Extract the (X, Y) coordinate from the center of the cell holding the provided text.  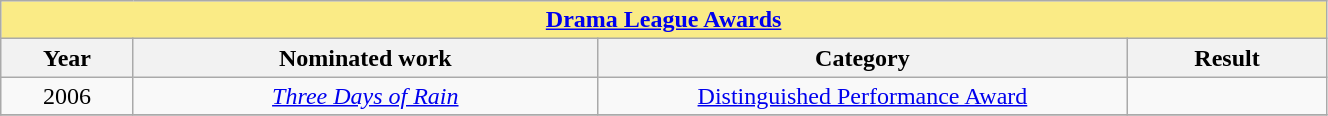
Year (68, 58)
Nominated work (365, 58)
Three Days of Rain (365, 96)
Category (862, 58)
Drama League Awards (664, 20)
Result (1228, 58)
Distinguished Performance Award (862, 96)
2006 (68, 96)
